For the text-containing cell, return its midpoint in [x, y] coordinate format. 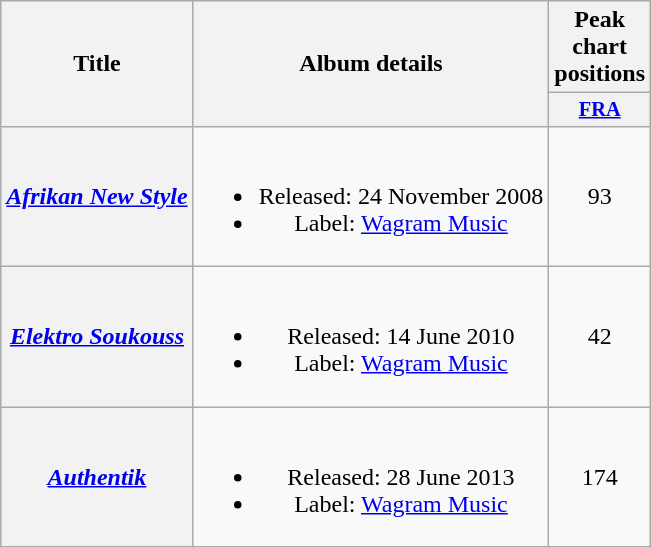
Afrikan New Style [97, 196]
Title [97, 64]
Released: 24 November 2008Label: Wagram Music [371, 196]
93 [600, 196]
Released: 14 June 2010Label: Wagram Music [371, 337]
Released: 28 June 2013Label: Wagram Music [371, 477]
Album details [371, 64]
42 [600, 337]
Peak chart positions [600, 47]
174 [600, 477]
Authentik [97, 477]
Elektro Soukouss [97, 337]
FRA [600, 110]
